Identify which cell holds the provided text, then report its [x, y] central coordinate. 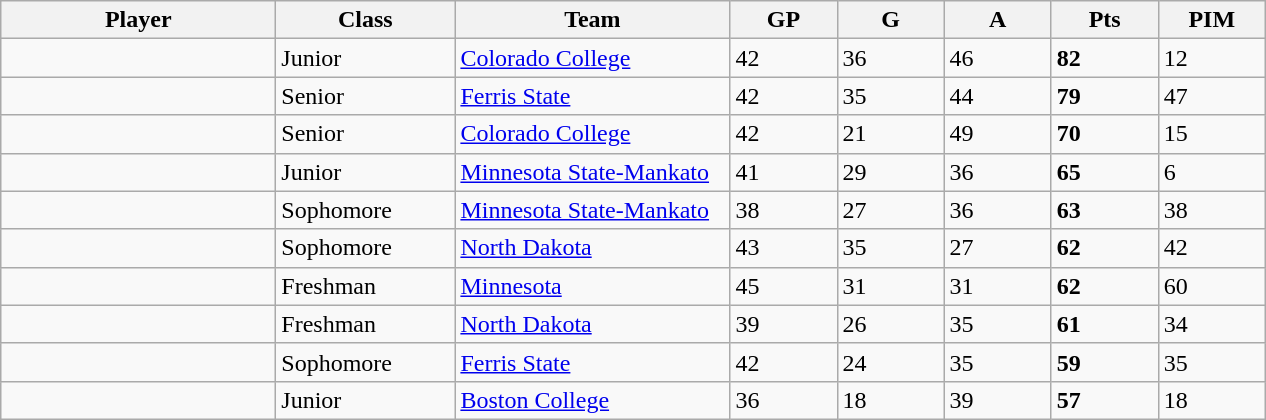
70 [1104, 134]
Player [138, 20]
21 [890, 134]
65 [1104, 172]
34 [1212, 324]
44 [998, 96]
26 [890, 324]
PIM [1212, 20]
GP [784, 20]
Boston College [592, 400]
Team [592, 20]
82 [1104, 58]
57 [1104, 400]
Minnesota [592, 286]
79 [1104, 96]
6 [1212, 172]
61 [1104, 324]
12 [1212, 58]
43 [784, 248]
A [998, 20]
47 [1212, 96]
59 [1104, 362]
63 [1104, 210]
Class [366, 20]
45 [784, 286]
24 [890, 362]
49 [998, 134]
60 [1212, 286]
29 [890, 172]
Pts [1104, 20]
41 [784, 172]
G [890, 20]
46 [998, 58]
15 [1212, 134]
